Extract the [x, y] coordinate from the center of the cell holding the provided text.  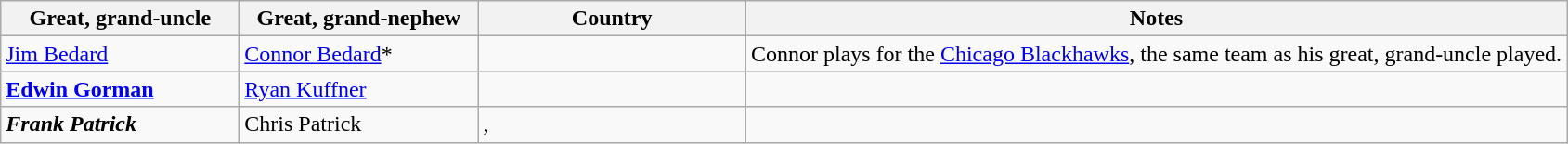
, [613, 124]
Jim Bedard [121, 54]
Great, grand-nephew [358, 19]
Great, grand-uncle [121, 19]
Country [613, 19]
Frank Patrick [121, 124]
Connor Bedard* [358, 54]
Notes [1156, 19]
Chris Patrick [358, 124]
Ryan Kuffner [358, 89]
Edwin Gorman [121, 89]
Connor plays for the Chicago Blackhawks, the same team as his great, grand-uncle played. [1156, 54]
